Output the (x, y) coordinate of the center of the cell containing the given text.  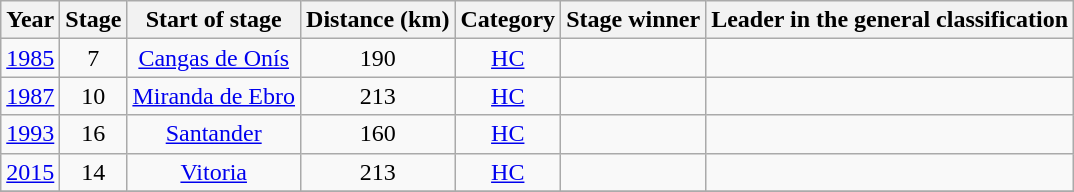
7 (94, 58)
Santander (214, 134)
2015 (30, 172)
190 (378, 58)
10 (94, 96)
160 (378, 134)
14 (94, 172)
1987 (30, 96)
Vitoria (214, 172)
Miranda de Ebro (214, 96)
Cangas de Onís (214, 58)
Category (508, 20)
Stage winner (634, 20)
Stage (94, 20)
1985 (30, 58)
Start of stage (214, 20)
1993 (30, 134)
16 (94, 134)
Year (30, 20)
Leader in the general classification (890, 20)
Distance (km) (378, 20)
